Determine the [X, Y] coordinate at the center of the cell enclosing the given text.  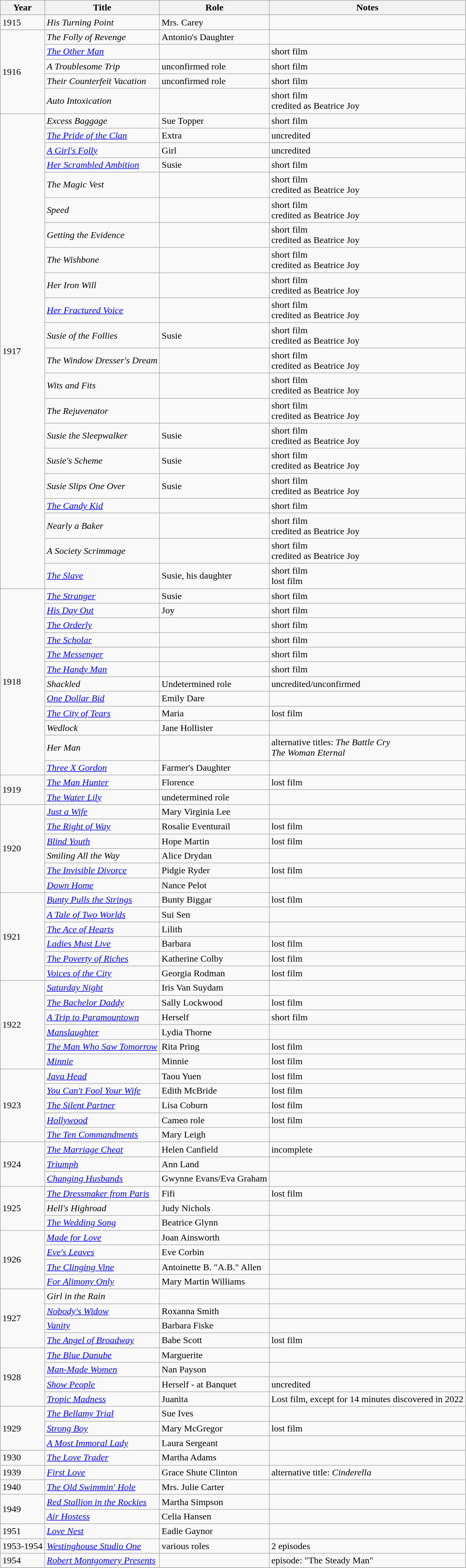
Undetermined role [214, 684]
The Right of Way [102, 826]
Mary McGregor [214, 1428]
Changing Husbands [102, 1179]
A Girl's Folly [102, 150]
Maria [214, 713]
Notes [367, 8]
Barbara [214, 944]
Juanita [214, 1399]
Eadie Gaynor [214, 1531]
Excess Baggage [102, 121]
Sally Lockwood [214, 1003]
Susie's Scheme [102, 461]
The Scholar [102, 640]
1918 [22, 682]
The Bellamy Trial [102, 1414]
Nearly a Baker [102, 525]
The City of Tears [102, 713]
Barbara Fiske [214, 1326]
The Bachelor Daddy [102, 1003]
The Poverty of Riches [102, 959]
1919 [22, 790]
The Love Trader [102, 1458]
A Tale of Two Worlds [102, 915]
Nan Payson [214, 1370]
The Candy Kid [102, 506]
1924 [22, 1164]
1917 [22, 351]
Lisa Coburn [214, 1106]
Getting the Evidence [102, 235]
A Troublesome Trip [102, 66]
Rosalie Eventurail [214, 826]
Rita Pring [214, 1046]
The Rejuvenator [102, 410]
Her Fractured Voice [102, 310]
Susie the Sleepwalker [102, 436]
Her Scrambled Ambition [102, 165]
The Slave [102, 576]
Georgia Rodman [214, 973]
Herself [214, 1017]
Eve's Leaves [102, 1252]
Man-Made Women [102, 1370]
Ann Land [214, 1164]
Mary Leigh [214, 1135]
uncredited/unconfirmed [367, 684]
Florence [214, 782]
Lost film, except for 14 minutes discovered in 2022 [367, 1399]
undetermined role [214, 797]
Mrs. Carey [214, 22]
The Old Swimmin' Hole [102, 1487]
Farmer's Daughter [214, 768]
Air Hostess [102, 1516]
The Stranger [102, 596]
The Wedding Song [102, 1223]
Joy [214, 611]
Marguerite [214, 1355]
Nance Pelot [214, 885]
Blind Youth [102, 841]
various roles [214, 1546]
Mrs. Julie Carter [214, 1487]
The Blue Danube [102, 1355]
incomplete [367, 1149]
Auto Intoxication [102, 101]
1951 [22, 1531]
1925 [22, 1208]
Speed [102, 210]
The Window Dresser's Dream [102, 360]
Their Counterfeit Vacation [102, 81]
The Man Who Saw Tomorrow [102, 1046]
The Magic Vest [102, 184]
Shackled [102, 684]
The Wishbone [102, 260]
Her Man [102, 748]
A Society Scrimmage [102, 551]
Strong Boy [102, 1428]
Celia Hansen [214, 1516]
Edith McBride [214, 1091]
Triumph [102, 1164]
Bunty Biggar [214, 900]
Taou Yuen [214, 1076]
Jane Hollister [214, 728]
Love Nest [102, 1531]
Wits and Fits [102, 386]
Mary Martin Williams [214, 1281]
Just a Wife [102, 812]
Wedlock [102, 728]
1926 [22, 1259]
For Alimony Only [102, 1281]
One Dollar Bid [102, 699]
alternative title: Cinderella [367, 1472]
Ladies Must Live [102, 944]
Susie of the Follies [102, 336]
Judy Nichols [214, 1208]
Mary Virginia Lee [214, 812]
Tropic Madness [102, 1399]
Alice Drydan [214, 856]
The Marriage Cheat [102, 1149]
Hell's Highroad [102, 1208]
The Invisible Divorce [102, 871]
Pidgie Ryder [214, 871]
1927 [22, 1318]
Sue Topper [214, 121]
Laura Sergeant [214, 1443]
Susie, his daughter [214, 576]
The Handy Man [102, 669]
Girl [214, 150]
alternative titles: The Battle CryThe Woman Eternal [367, 748]
1939 [22, 1472]
The Ten Commandments [102, 1135]
The Angel of Broadway [102, 1340]
1915 [22, 22]
Three X Gordon [102, 768]
Year [22, 8]
Antonio's Daughter [214, 37]
1928 [22, 1377]
Girl in the Rain [102, 1296]
Lydia Thorne [214, 1032]
The Dressmaker from Paris [102, 1193]
episode: "The Steady Man" [367, 1561]
Katherine Colby [214, 959]
1940 [22, 1487]
The Clinging Vine [102, 1267]
Title [102, 8]
Martha Simpson [214, 1502]
His Turning Point [102, 22]
The Folly of Revenge [102, 37]
Sue Ives [214, 1414]
The Ace of Hearts [102, 929]
Emily Dare [214, 699]
Beatrice Glynn [214, 1223]
The Pride of the Clan [102, 135]
Eve Corbin [214, 1252]
1930 [22, 1458]
1923 [22, 1105]
Her Iron Will [102, 285]
A Trip to Paramountown [102, 1017]
Helen Canfield [214, 1149]
Grace Shute Clinton [214, 1472]
Robert Montgomery Presents [102, 1561]
The Silent Partner [102, 1106]
Martha Adams [214, 1458]
1954 [22, 1561]
Joan Ainsworth [214, 1237]
Made for Love [102, 1237]
Manslaughter [102, 1032]
Herself - at Banquet [214, 1384]
Gwynne Evans/Eva Graham [214, 1179]
Role [214, 8]
His Day Out [102, 611]
Down Home [102, 885]
The Other Man [102, 52]
You Can't Fool Your Wife [102, 1091]
The Orderly [102, 625]
Antoinette B. "A.B." Allen [214, 1267]
Vanity [102, 1326]
Cameo role [214, 1120]
Red Stallion in the Rockies [102, 1502]
Smiling All the Way [102, 856]
First Love [102, 1472]
1921 [22, 937]
1953-1954 [22, 1546]
Susie Slips One Over [102, 486]
Hope Martin [214, 841]
The Messenger [102, 655]
1949 [22, 1509]
1922 [22, 1025]
Roxanna Smith [214, 1311]
Java Head [102, 1076]
1929 [22, 1428]
Voices of the City [102, 973]
Bunty Pulls the Strings [102, 900]
Show People [102, 1384]
Westinghouse Studio One [102, 1546]
Hollywood [102, 1120]
Iris Van Suydam [214, 988]
Extra [214, 135]
Saturday Night [102, 988]
1916 [22, 72]
Fifi [214, 1193]
short filmlost film [367, 576]
The Man Hunter [102, 782]
Lilith [214, 929]
A Most Immoral Lady [102, 1443]
The Water Lily [102, 797]
1920 [22, 848]
Babe Scott [214, 1340]
Sui Sen [214, 915]
Nobody's Widow [102, 1311]
2 episodes [367, 1546]
